Search for the cell housing the specified text and yield its (x, y) center coordinate. 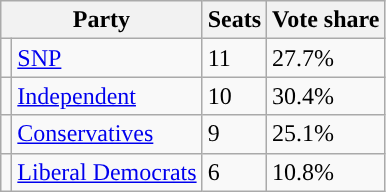
SNP (107, 58)
Liberal Democrats (107, 172)
30.4% (326, 96)
10 (234, 96)
Vote share (326, 20)
27.7% (326, 58)
9 (234, 134)
25.1% (326, 134)
Party (102, 20)
10.8% (326, 172)
Seats (234, 20)
Independent (107, 96)
6 (234, 172)
Conservatives (107, 134)
11 (234, 58)
